Identify which cell holds the provided text, then report its (x, y) central coordinate. 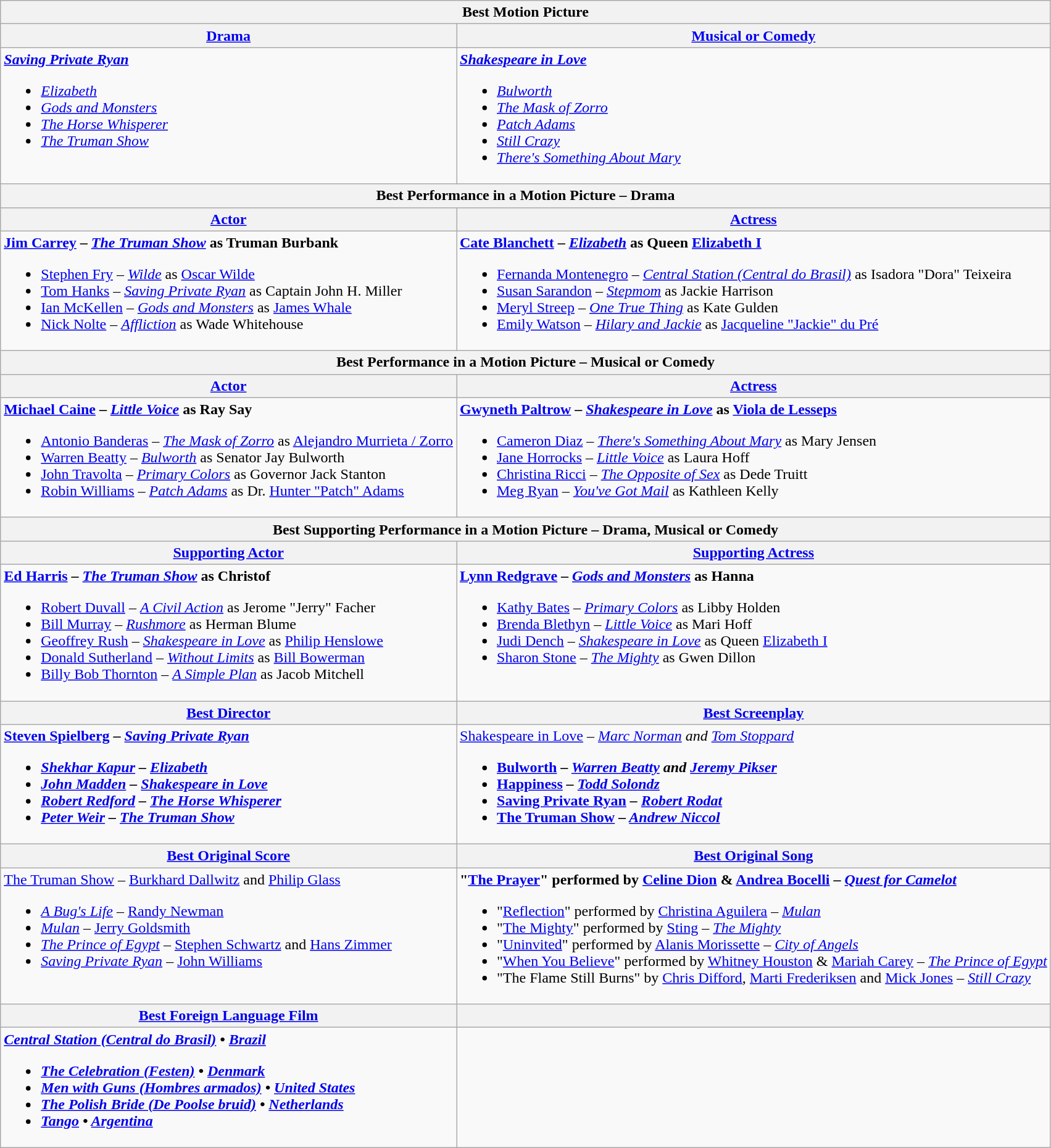
Shakespeare in LoveBulworthThe Mask of ZorroPatch AdamsStill CrazyThere's Something About Mary (754, 116)
Drama (228, 36)
Musical or Comedy (754, 36)
Best Director (228, 713)
Best Performance in a Motion Picture – Musical or Comedy (526, 362)
Supporting Actress (754, 552)
Best Supporting Performance in a Motion Picture – Drama, Musical or Comedy (526, 529)
Best Performance in a Motion Picture – Drama (526, 196)
Best Foreign Language Film (228, 1016)
Best Screenplay (754, 713)
Supporting Actor (228, 552)
Best Original Score (228, 856)
Best Original Song (754, 856)
Saving Private RyanElizabethGods and MonstersThe Horse WhispererThe Truman Show (228, 116)
Best Motion Picture (526, 12)
